Scan for the cell matching the given text and deliver its [x, y] coordinate at center. 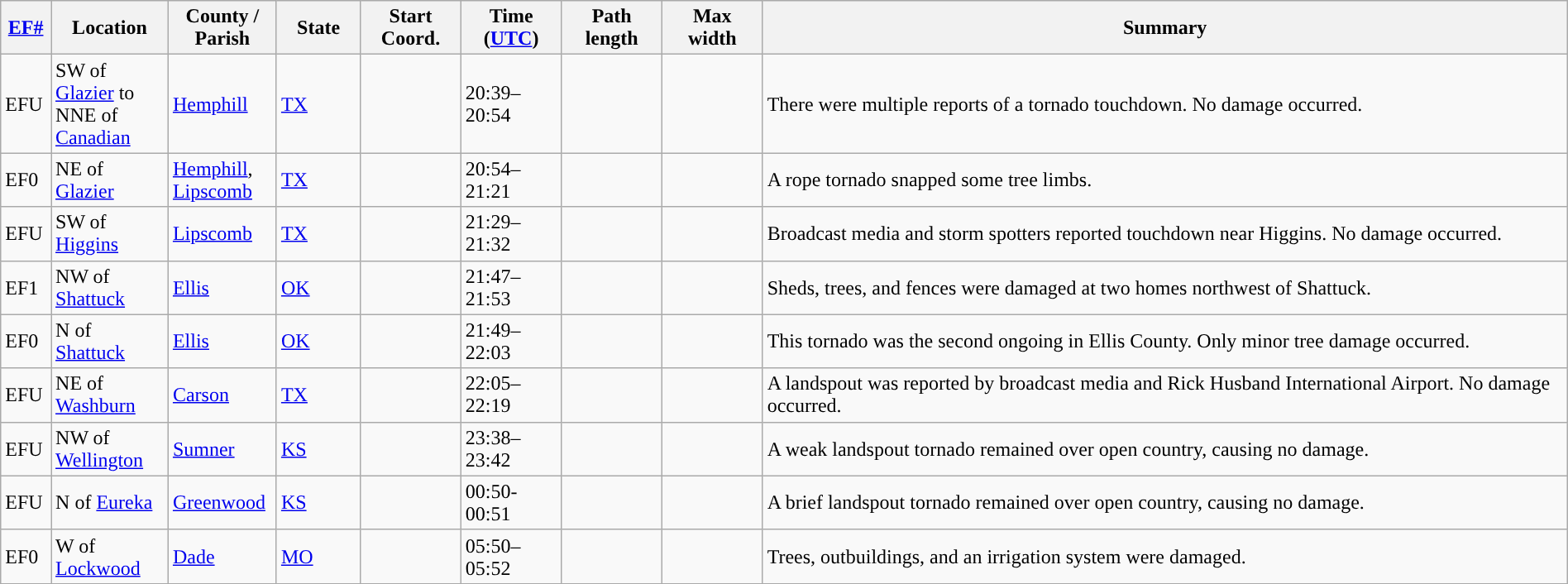
A landspout was reported by broadcast media and Rick Husband International Airport. No damage occurred. [1164, 395]
A rope tornado snapped some tree limbs. [1164, 180]
23:38–23:42 [511, 448]
NE of Washburn [110, 395]
Carson [222, 395]
Dade [222, 556]
W of Lockwood [110, 556]
EF# [26, 28]
20:39–20:54 [511, 104]
Hemphill [222, 104]
MO [318, 556]
NE of Glazier [110, 180]
Start Coord. [411, 28]
Hemphill, Lipscomb [222, 180]
Time (UTC) [511, 28]
Lipscomb [222, 233]
Sumner [222, 448]
Location [110, 28]
Max width [713, 28]
State [318, 28]
EF1 [26, 288]
N of Shattuck [110, 341]
00:50-00:51 [511, 503]
Sheds, trees, and fences were damaged at two homes northwest of Shattuck. [1164, 288]
21:47–21:53 [511, 288]
SW of Glazier to NNE of Canadian [110, 104]
20:54–21:21 [511, 180]
21:49–22:03 [511, 341]
Summary [1164, 28]
A weak landspout tornado remained over open country, causing no damage. [1164, 448]
NW of Shattuck [110, 288]
There were multiple reports of a tornado touchdown. No damage occurred. [1164, 104]
SW of Higgins [110, 233]
NW of Wellington [110, 448]
Broadcast media and storm spotters reported touchdown near Higgins. No damage occurred. [1164, 233]
21:29–21:32 [511, 233]
Greenwood [222, 503]
N of Eureka [110, 503]
22:05–22:19 [511, 395]
A brief landspout tornado remained over open country, causing no damage. [1164, 503]
Trees, outbuildings, and an irrigation system were damaged. [1164, 556]
Path length [612, 28]
County / Parish [222, 28]
05:50–05:52 [511, 556]
This tornado was the second ongoing in Ellis County. Only minor tree damage occurred. [1164, 341]
